Pinpoint the cell where the given text exists, returning its [X, Y] midpoint coordinate. 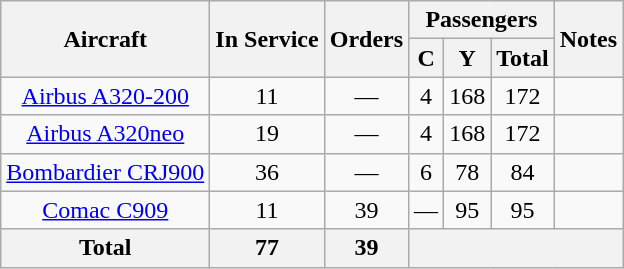
Airbus A320neo [106, 134]
19 [267, 134]
36 [267, 172]
Comac C909 [106, 210]
Airbus A320-200 [106, 96]
6 [426, 172]
In Service [267, 39]
Orders [366, 39]
Y [468, 58]
77 [267, 248]
C [426, 58]
Passengers [482, 20]
84 [523, 172]
Notes [588, 39]
78 [468, 172]
Aircraft [106, 39]
Bombardier CRJ900 [106, 172]
